Identify which cell holds the provided text, then report its (X, Y) central coordinate. 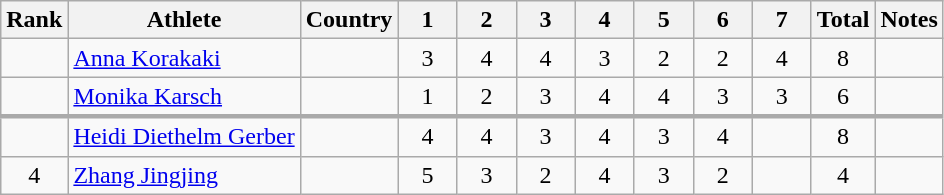
Zhang Jingjing (184, 175)
Monika Karsch (184, 97)
Total (843, 20)
Rank (34, 20)
Notes (909, 20)
Country (349, 20)
Heidi Diethelm Gerber (184, 136)
Athlete (184, 20)
7 (782, 20)
Anna Korakaki (184, 58)
